From the cell containing the given text, extract its center point as (x, y) coordinate. 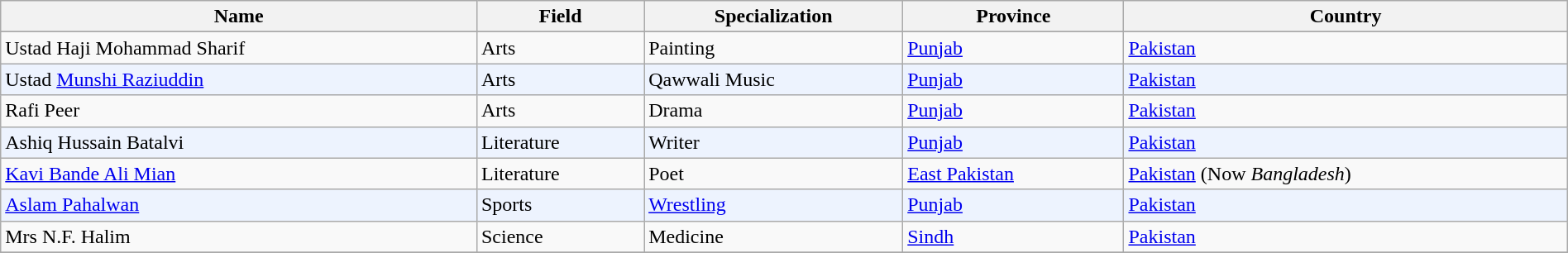
Medicine (774, 236)
Field (560, 17)
Sindh (1014, 236)
Kavi Bande Ali Mian (239, 174)
Mrs N.F. Halim (239, 236)
Sports (560, 205)
Writer (774, 142)
Ashiq Hussain Batalvi (239, 142)
East Pakistan (1014, 174)
Country (1346, 17)
Qawwali Music (774, 79)
Painting (774, 48)
Science (560, 236)
Drama (774, 111)
Pakistan (Now Bangladesh) (1346, 174)
Province (1014, 17)
Specialization (774, 17)
Poet (774, 174)
Wrestling (774, 205)
Ustad Haji Mohammad Sharif (239, 48)
Aslam Pahalwan (239, 205)
Ustad Munshi Raziuddin (239, 79)
Name (239, 17)
Rafi Peer (239, 111)
